Return the [x, y] coordinate for the center point of the cell that contains the specified text.  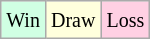
Win [24, 20]
Loss [126, 20]
Draw [72, 20]
